Detect which cell encompasses the target text, then output its (x, y) center coordinate. 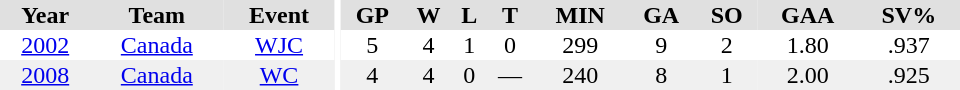
5 (372, 45)
240 (580, 75)
.937 (909, 45)
Year (45, 15)
WJC (279, 45)
9 (662, 45)
2.00 (808, 75)
8 (662, 75)
2008 (45, 75)
WC (279, 75)
— (510, 75)
MIN (580, 15)
299 (580, 45)
GP (372, 15)
Team (156, 15)
W (429, 15)
SV% (909, 15)
L (469, 15)
2002 (45, 45)
.925 (909, 75)
2 (727, 45)
1.80 (808, 45)
SO (727, 15)
T (510, 15)
GAA (808, 15)
GA (662, 15)
Event (279, 15)
